Determine the [x, y] coordinate at the center of the cell enclosing the given text.  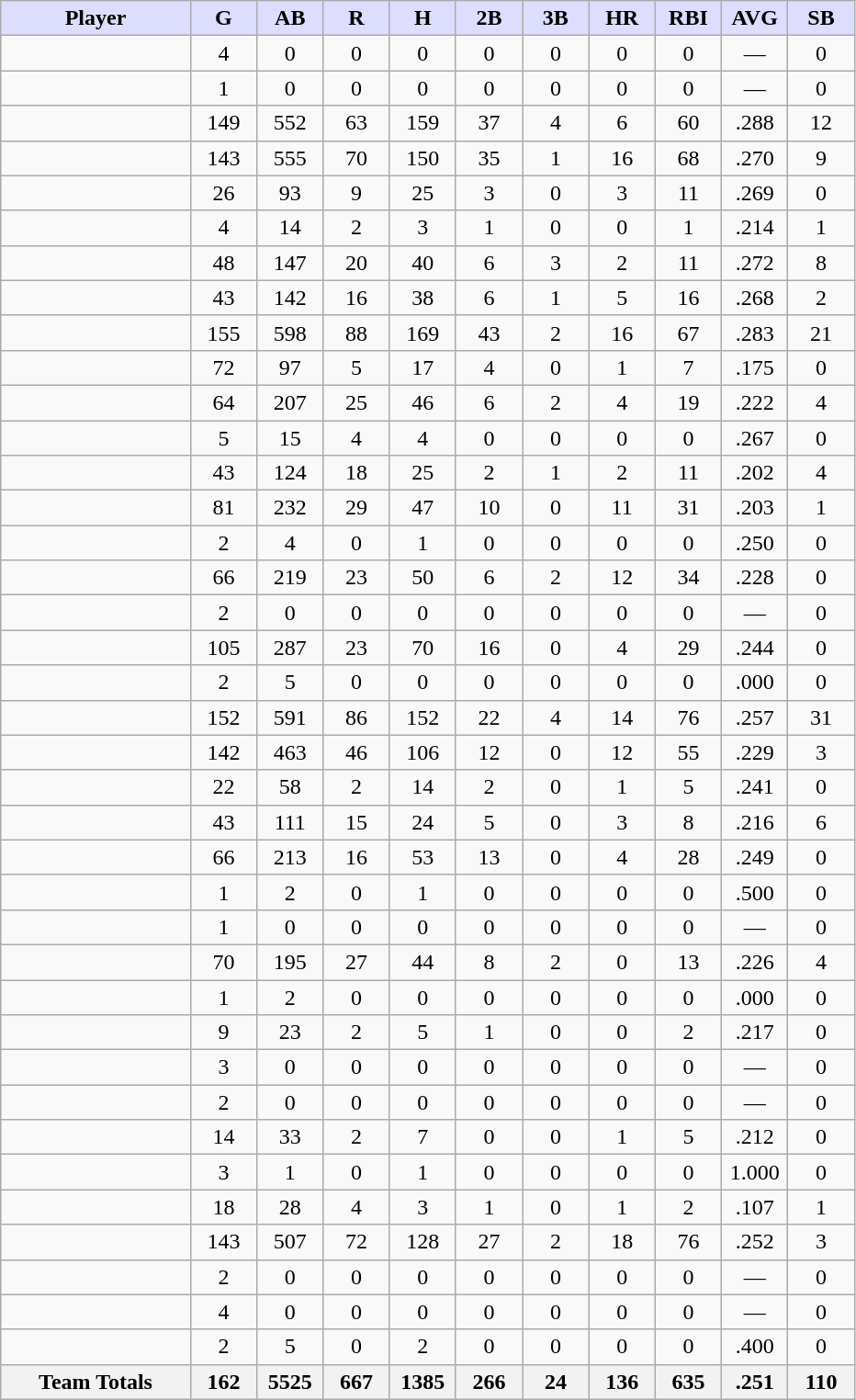
1385 [422, 1382]
.241 [755, 787]
150 [422, 158]
H [422, 18]
.249 [755, 857]
111 [290, 822]
.217 [755, 1033]
.214 [755, 228]
.252 [755, 1242]
21 [821, 333]
.272 [755, 263]
667 [356, 1382]
635 [688, 1382]
.500 [755, 892]
48 [223, 263]
93 [290, 193]
67 [688, 333]
HR [622, 18]
598 [290, 333]
20 [356, 263]
SB [821, 18]
149 [223, 123]
Team Totals [96, 1382]
.267 [755, 438]
1.000 [755, 1172]
R [356, 18]
81 [223, 508]
.257 [755, 717]
.400 [755, 1347]
.269 [755, 193]
35 [489, 158]
26 [223, 193]
.212 [755, 1137]
.107 [755, 1207]
58 [290, 787]
207 [290, 402]
.283 [755, 333]
37 [489, 123]
38 [422, 298]
40 [422, 263]
552 [290, 123]
.226 [755, 962]
110 [821, 1382]
64 [223, 402]
162 [223, 1382]
128 [422, 1242]
155 [223, 333]
AB [290, 18]
.229 [755, 752]
.202 [755, 473]
147 [290, 263]
33 [290, 1137]
47 [422, 508]
.250 [755, 543]
219 [290, 578]
63 [356, 123]
.268 [755, 298]
19 [688, 402]
213 [290, 857]
68 [688, 158]
.175 [755, 367]
463 [290, 752]
RBI [688, 18]
44 [422, 962]
3B [556, 18]
169 [422, 333]
G [223, 18]
55 [688, 752]
10 [489, 508]
105 [223, 648]
88 [356, 333]
106 [422, 752]
34 [688, 578]
.251 [755, 1382]
.216 [755, 822]
17 [422, 367]
287 [290, 648]
Player [96, 18]
.228 [755, 578]
.270 [755, 158]
5525 [290, 1382]
266 [489, 1382]
97 [290, 367]
53 [422, 857]
159 [422, 123]
86 [356, 717]
2B [489, 18]
124 [290, 473]
555 [290, 158]
591 [290, 717]
195 [290, 962]
136 [622, 1382]
.288 [755, 123]
50 [422, 578]
232 [290, 508]
507 [290, 1242]
.203 [755, 508]
AVG [755, 18]
60 [688, 123]
.244 [755, 648]
.222 [755, 402]
